Search for the cell housing the specified text and yield its [X, Y] center coordinate. 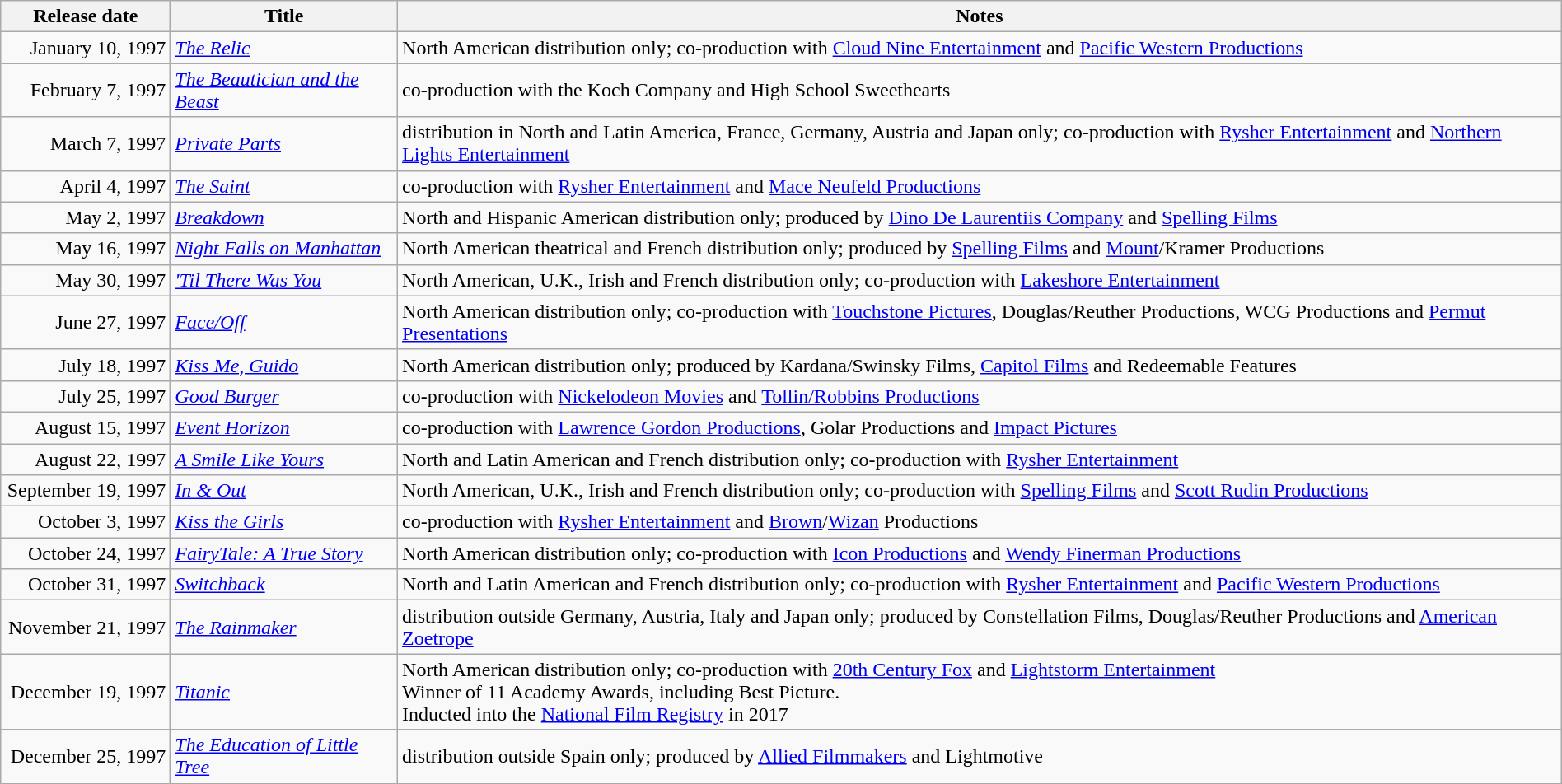
May 16, 1997 [86, 249]
The Beautician and the Beast [284, 91]
June 27, 1997 [86, 323]
North and Latin American and French distribution only; co-production with Rysher Entertainment and Pacific Western Productions [980, 585]
September 19, 1997 [86, 491]
A Smile Like Yours [284, 459]
In & Out [284, 491]
co-production with Rysher Entertainment and Brown/Wizan Productions [980, 522]
July 18, 1997 [86, 365]
The Rainmaker [284, 628]
North American theatrical and French distribution only; produced by Spelling Films and Mount/Kramer Productions [980, 249]
May 2, 1997 [86, 217]
October 31, 1997 [86, 585]
North American distribution only; produced by Kardana/Swinsky Films, Capitol Films and Redeemable Features [980, 365]
Titanic [284, 692]
Switchback [284, 585]
The Relic [284, 48]
distribution outside Germany, Austria, Italy and Japan only; produced by Constellation Films, Douglas/Reuther Productions and American Zoetrope [980, 628]
The Saint [284, 186]
Face/Off [284, 323]
February 7, 1997 [86, 91]
August 22, 1997 [86, 459]
co-production with the Koch Company and High School Sweethearts [980, 91]
The Education of Little Tree [284, 756]
co-production with Rysher Entertainment and Mace Neufeld Productions [980, 186]
Kiss Me, Guido [284, 365]
Release date [86, 16]
FairyTale: A True Story [284, 553]
March 7, 1997 [86, 143]
Notes [980, 16]
'Til There Was You [284, 280]
May 30, 1997 [86, 280]
Night Falls on Manhattan [284, 249]
Good Burger [284, 396]
Private Parts [284, 143]
October 3, 1997 [86, 522]
Title [284, 16]
Event Horizon [284, 427]
North American distribution only; co-production with Cloud Nine Entertainment and Pacific Western Productions [980, 48]
North American, U.K., Irish and French distribution only; co-production with Spelling Films and Scott Rudin Productions [980, 491]
North American, U.K., Irish and French distribution only; co-production with Lakeshore Entertainment [980, 280]
December 25, 1997 [86, 756]
August 15, 1997 [86, 427]
distribution outside Spain only; produced by Allied Filmmakers and Lightmotive [980, 756]
October 24, 1997 [86, 553]
North and Hispanic American distribution only; produced by Dino De Laurentiis Company and Spelling Films [980, 217]
Breakdown [284, 217]
January 10, 1997 [86, 48]
co-production with Lawrence Gordon Productions, Golar Productions and Impact Pictures [980, 427]
November 21, 1997 [86, 628]
July 25, 1997 [86, 396]
Kiss the Girls [284, 522]
North and Latin American and French distribution only; co-production with Rysher Entertainment [980, 459]
co-production with Nickelodeon Movies and Tollin/Robbins Productions [980, 396]
April 4, 1997 [86, 186]
December 19, 1997 [86, 692]
North American distribution only; co-production with Icon Productions and Wendy Finerman Productions [980, 553]
North American distribution only; co-production with Touchstone Pictures, Douglas/Reuther Productions, WCG Productions and Permut Presentations [980, 323]
